Provide the [X, Y] coordinate of the cell's center where the given text is located.  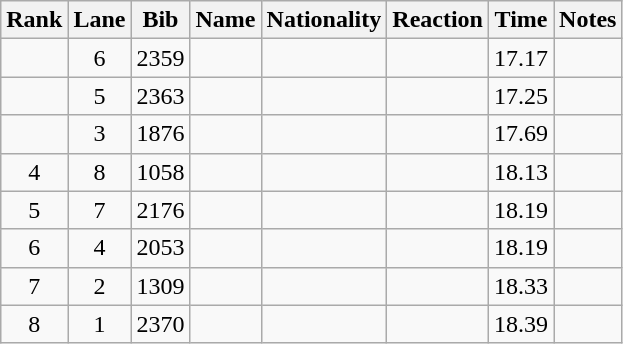
3 [100, 134]
Lane [100, 20]
Reaction [438, 20]
17.17 [520, 58]
1058 [160, 172]
2 [100, 286]
1309 [160, 286]
2176 [160, 210]
Nationality [324, 20]
18.33 [520, 286]
17.69 [520, 134]
17.25 [520, 96]
18.13 [520, 172]
2363 [160, 96]
1876 [160, 134]
2359 [160, 58]
2370 [160, 324]
Name [226, 20]
1 [100, 324]
Bib [160, 20]
2053 [160, 248]
18.39 [520, 324]
Time [520, 20]
Notes [588, 20]
Rank [34, 20]
